Determine the [x, y] coordinate at the center of the cell enclosing the given text.  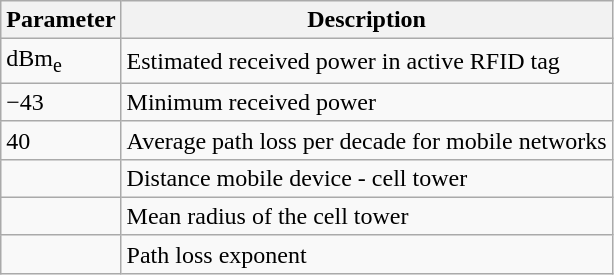
dBme [61, 61]
Parameter [61, 20]
−43 [61, 102]
Distance mobile device - cell tower [366, 178]
Estimated received power in active RFID tag [366, 61]
Description [366, 20]
Average path loss per decade for mobile networks [366, 140]
Minimum received power [366, 102]
Path loss exponent [366, 254]
40 [61, 140]
Mean radius of the cell tower [366, 216]
